Return the (X, Y) coordinate for the center point of the cell that contains the specified text.  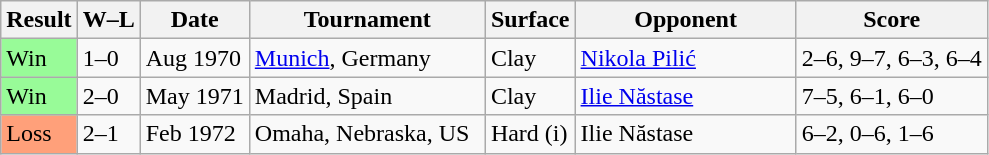
Score (892, 20)
W–L (108, 20)
Surface (530, 20)
2–6, 9–7, 6–3, 6–4 (892, 58)
Result (39, 20)
2–1 (108, 134)
Loss (39, 134)
Opponent (686, 20)
Madrid, Spain (367, 96)
1–0 (108, 58)
Omaha, Nebraska, US (367, 134)
Date (194, 20)
Aug 1970 (194, 58)
6–2, 0–6, 1–6 (892, 134)
7–5, 6–1, 6–0 (892, 96)
Tournament (367, 20)
Munich, Germany (367, 58)
Nikola Pilić (686, 58)
Hard (i) (530, 134)
Feb 1972 (194, 134)
May 1971 (194, 96)
2–0 (108, 96)
